Scan for the cell matching the given text and deliver its (x, y) coordinate at center. 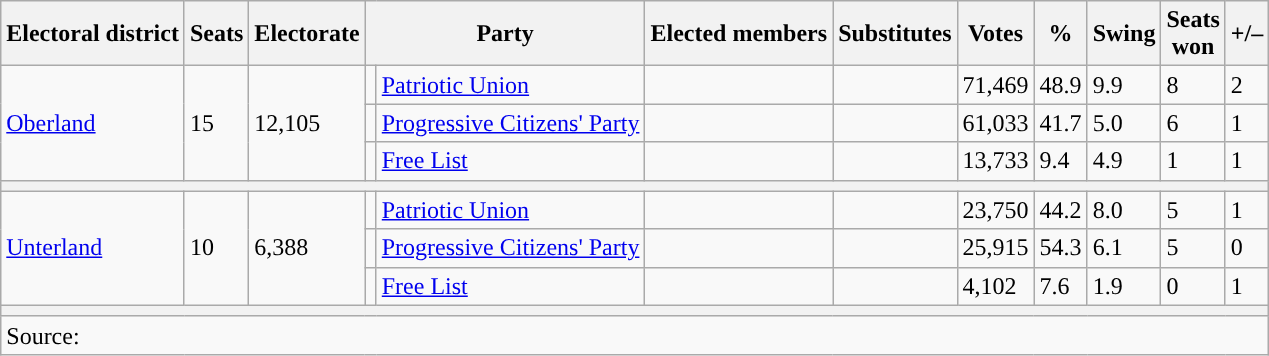
54.3 (1060, 248)
Party (505, 34)
Source: (635, 335)
6 (1193, 123)
Unterland (93, 248)
8.0 (1124, 210)
15 (216, 123)
Electoral district (93, 34)
23,750 (996, 210)
6.1 (1124, 248)
9.4 (1060, 161)
Seats (216, 34)
Oberland (93, 123)
5.0 (1124, 123)
10 (216, 248)
Elected members (739, 34)
6,388 (307, 248)
Swing (1124, 34)
25,915 (996, 248)
44.2 (1060, 210)
4.9 (1124, 161)
+/– (1246, 34)
Electorate (307, 34)
61,033 (996, 123)
71,469 (996, 85)
12,105 (307, 123)
Votes (996, 34)
4,102 (996, 286)
1.9 (1124, 286)
7.6 (1060, 286)
41.7 (1060, 123)
48.9 (1060, 85)
% (1060, 34)
9.9 (1124, 85)
2 (1246, 85)
8 (1193, 85)
Substitutes (895, 34)
13,733 (996, 161)
Seatswon (1193, 34)
